From the cell containing the given text, extract its center point as (x, y) coordinate. 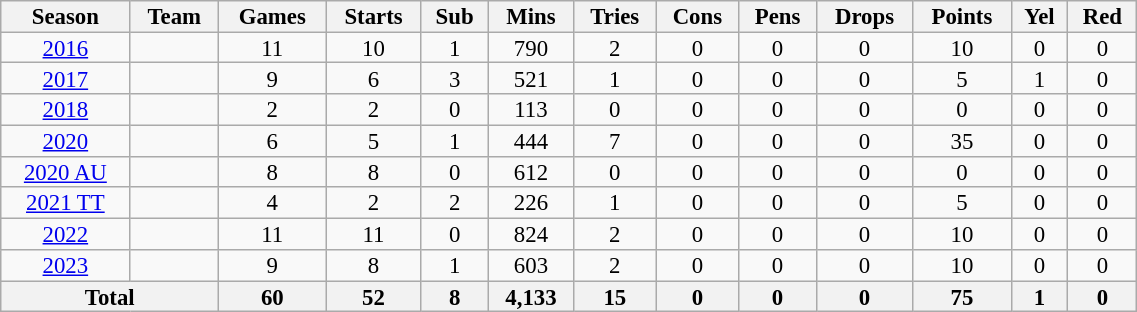
Sub (454, 16)
Points (962, 16)
521 (530, 78)
15 (615, 296)
824 (530, 234)
7 (615, 140)
2020 (66, 140)
2017 (66, 78)
Red (1102, 16)
2020 AU (66, 172)
2023 (66, 266)
2022 (66, 234)
52 (374, 296)
Pens (778, 16)
60 (272, 296)
Total (110, 296)
Cons (698, 16)
444 (530, 140)
603 (530, 266)
612 (530, 172)
75 (962, 296)
113 (530, 110)
Starts (374, 16)
Mins (530, 16)
2016 (66, 48)
Tries (615, 16)
790 (530, 48)
Team (174, 16)
4,133 (530, 296)
Yel (1040, 16)
2021 TT (66, 204)
35 (962, 140)
3 (454, 78)
Drops (864, 16)
Games (272, 16)
2018 (66, 110)
226 (530, 204)
4 (272, 204)
Season (66, 16)
